Find where the given text appears and provide that cell's center as (X, Y) coordinate. 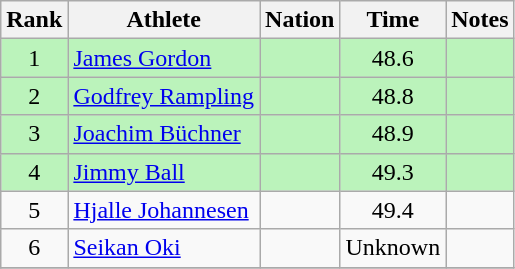
1 (34, 58)
5 (34, 210)
Seikan Oki (164, 248)
49.3 (393, 172)
Unknown (393, 248)
Rank (34, 20)
Hjalle Johannesen (164, 210)
48.9 (393, 134)
Jimmy Ball (164, 172)
4 (34, 172)
Time (393, 20)
Athlete (164, 20)
3 (34, 134)
James Gordon (164, 58)
48.6 (393, 58)
2 (34, 96)
49.4 (393, 210)
6 (34, 248)
Notes (480, 20)
Joachim Büchner (164, 134)
Godfrey Rampling (164, 96)
48.8 (393, 96)
Nation (300, 20)
